Capture the cell that displays the provided text and extract its (X, Y) central coordinate. 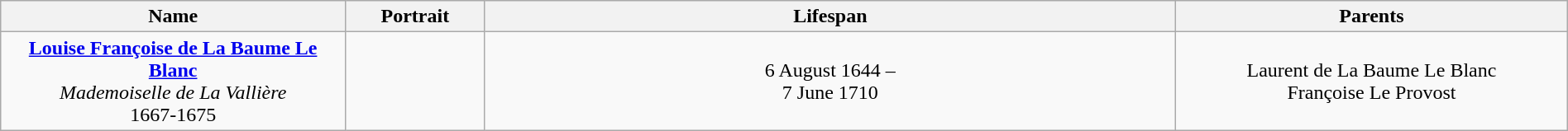
Name (174, 16)
Parents (1372, 16)
Lifespan (830, 16)
Louise Françoise de La Baume Le BlancMademoiselle de La Vallière1667-1675 (174, 81)
Portrait (415, 16)
Laurent de La Baume Le BlancFrançoise Le Provost (1372, 81)
6 August 1644 – 7 June 1710 (830, 81)
